From the cell containing the given text, extract its center point as [X, Y] coordinate. 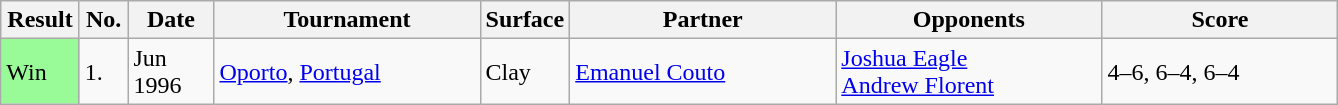
1. [104, 72]
Surface [525, 20]
Jun 1996 [171, 72]
Partner [703, 20]
Date [171, 20]
Clay [525, 72]
Opponents [969, 20]
Score [1220, 20]
No. [104, 20]
4–6, 6–4, 6–4 [1220, 72]
Tournament [347, 20]
Win [40, 72]
Oporto, Portugal [347, 72]
Joshua Eagle Andrew Florent [969, 72]
Result [40, 20]
Emanuel Couto [703, 72]
